Determine the (x, y) coordinate at the center of the cell enclosing the given text.  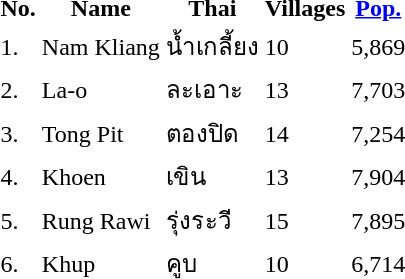
Tong Pit (100, 133)
ตองปิด (212, 133)
เขิน (212, 176)
ละเอาะ (212, 90)
14 (304, 133)
15 (304, 220)
Nam Kliang (100, 46)
Rung Rawi (100, 220)
รุ่งระวี (212, 220)
10 (304, 46)
น้ำเกลี้ยง (212, 46)
Khoen (100, 176)
La-o (100, 90)
